Find where the given text appears and provide that cell's center as [X, Y] coordinate. 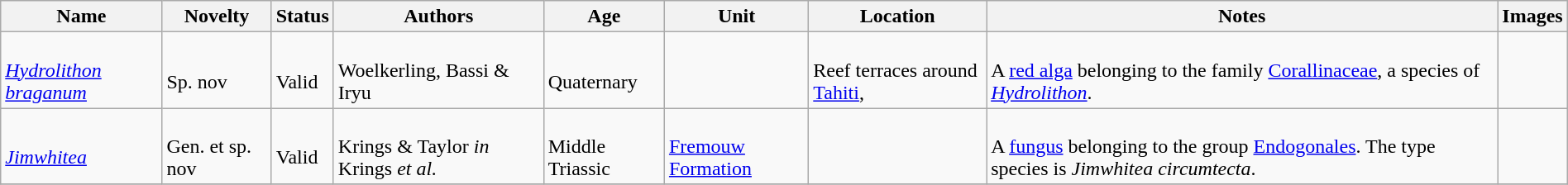
Hydrolithon braganum [81, 70]
Unit [736, 17]
A fungus belonging to the group Endogonales. The type species is Jimwhitea circumtecta. [1242, 146]
Quaternary [604, 70]
Reef terraces around Tahiti, [898, 70]
Status [303, 17]
Krings & Taylor in Krings et al. [438, 146]
Jimwhitea [81, 146]
Woelkerling, Bassi & Iryu [438, 70]
Notes [1242, 17]
Location [898, 17]
Fremouw Formation [736, 146]
A red alga belonging to the family Corallinaceae, a species of Hydrolithon. [1242, 70]
Sp. nov [217, 70]
Novelty [217, 17]
Gen. et sp. nov [217, 146]
Name [81, 17]
Middle Triassic [604, 146]
Age [604, 17]
Authors [438, 17]
Images [1533, 17]
